Return [X, Y] of the center of cell containing provided text 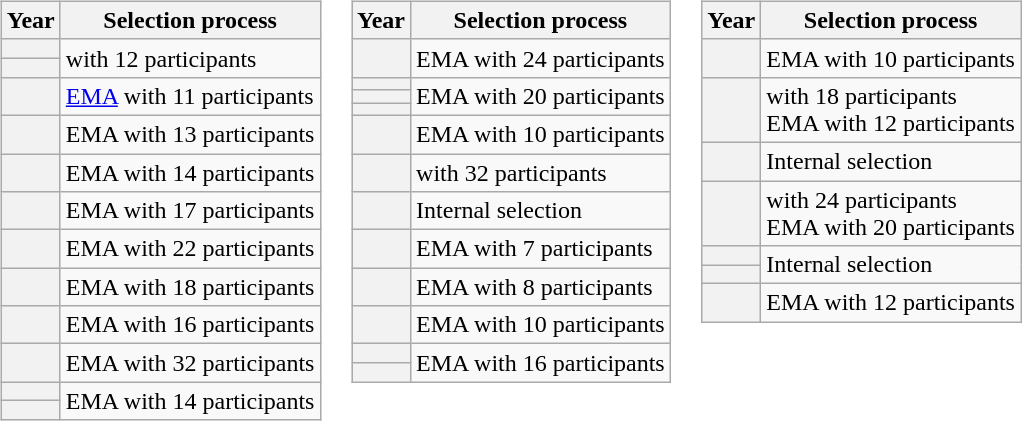
EMA with 12 participants [891, 303]
with 24 participantsEMA with 20 participants [891, 212]
EMA with 11 participants [190, 96]
EMA with 8 participants [541, 287]
EMA with 20 participants [541, 96]
with 12 participants [190, 58]
EMA with 13 participants [190, 134]
EMA with 18 participants [190, 287]
EMA with 32 participants [190, 363]
EMA with 22 participants [190, 249]
EMA with 7 participants [541, 249]
with 32 participants [541, 173]
EMA with 24 participants [541, 58]
EMA with 17 participants [190, 211]
with 18 participantsEMA with 12 participants [891, 110]
